Locate the cell with the specified text and output its [X, Y] center coordinate. 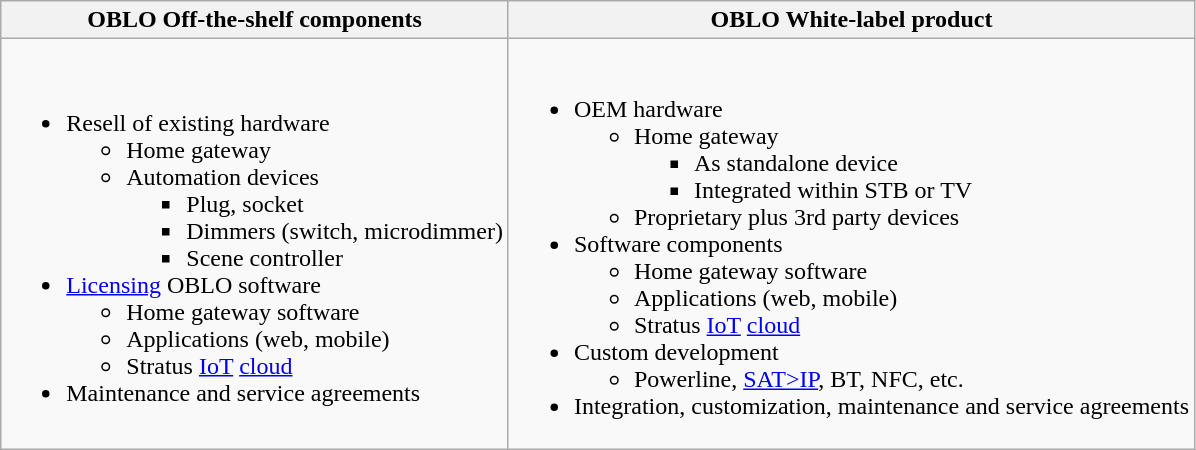
OBLO White-label product [851, 20]
OBLO Off-the-shelf components [255, 20]
